Pinpoint the cell where the given text exists, returning its [X, Y] midpoint coordinate. 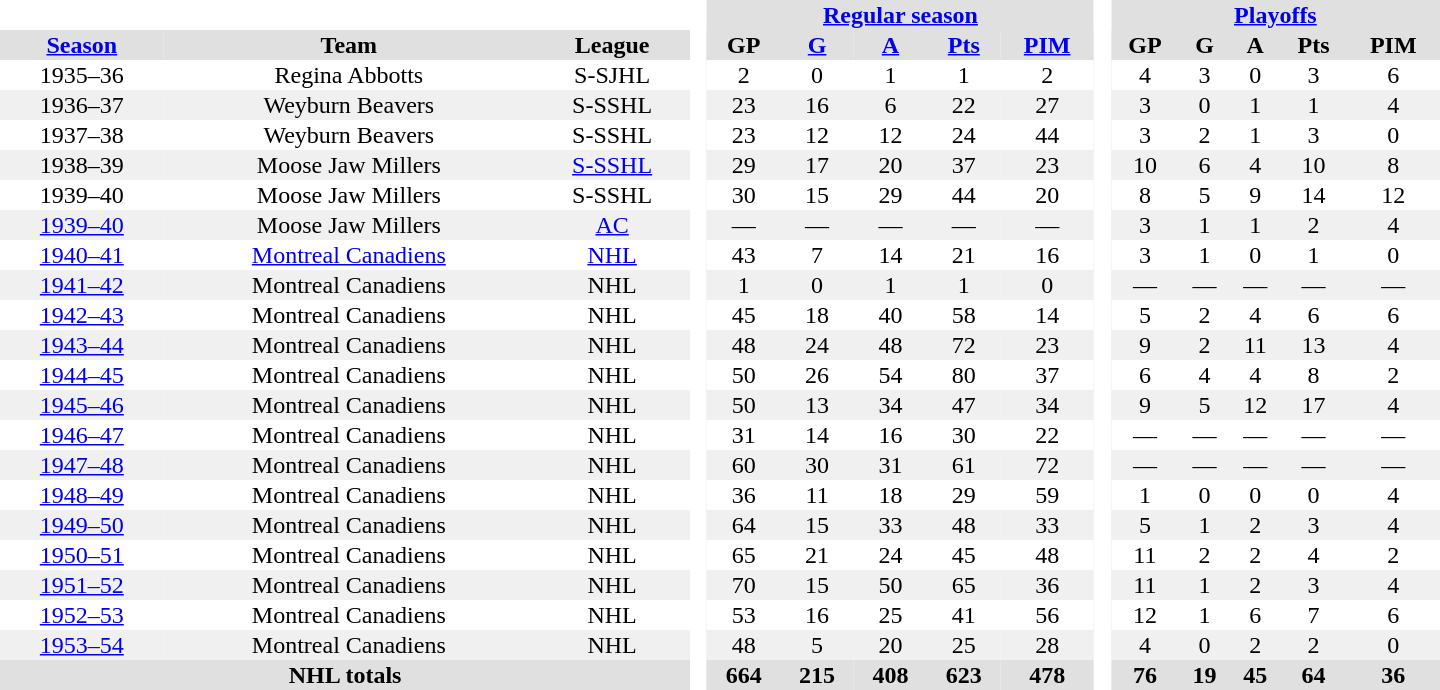
1950–51 [82, 555]
1948–49 [82, 495]
56 [1046, 615]
59 [1046, 495]
S-SJHL [612, 75]
28 [1046, 645]
1936–37 [82, 105]
1952–53 [82, 615]
Regina Abbotts [349, 75]
478 [1046, 675]
Playoffs [1276, 15]
70 [744, 585]
215 [816, 675]
1947–48 [82, 465]
NHL totals [345, 675]
54 [890, 375]
76 [1145, 675]
1953–54 [82, 645]
Season [82, 45]
408 [890, 675]
41 [964, 615]
1943–44 [82, 345]
1935–36 [82, 75]
47 [964, 405]
26 [816, 375]
AC [612, 225]
1949–50 [82, 525]
664 [744, 675]
40 [890, 315]
53 [744, 615]
58 [964, 315]
1937–38 [82, 135]
80 [964, 375]
1951–52 [82, 585]
1945–46 [82, 405]
623 [964, 675]
1946–47 [82, 435]
60 [744, 465]
61 [964, 465]
1941–42 [82, 285]
19 [1204, 675]
1940–41 [82, 255]
27 [1046, 105]
League [612, 45]
1942–43 [82, 315]
1938–39 [82, 165]
Regular season [900, 15]
Team [349, 45]
1944–45 [82, 375]
43 [744, 255]
